Locate the cell with the specified text and output its [X, Y] center coordinate. 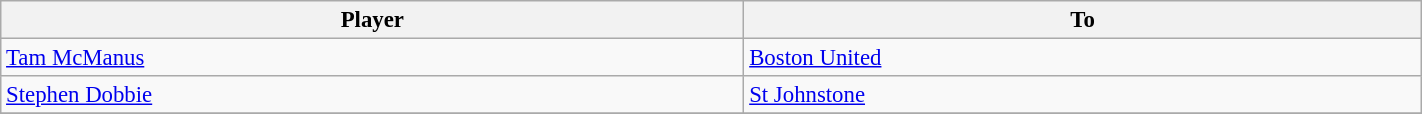
Player [372, 20]
To [1082, 20]
Boston United [1082, 58]
Tam McManus [372, 58]
Stephen Dobbie [372, 95]
St Johnstone [1082, 95]
